Output the (X, Y) coordinate of the center of the cell containing the given text.  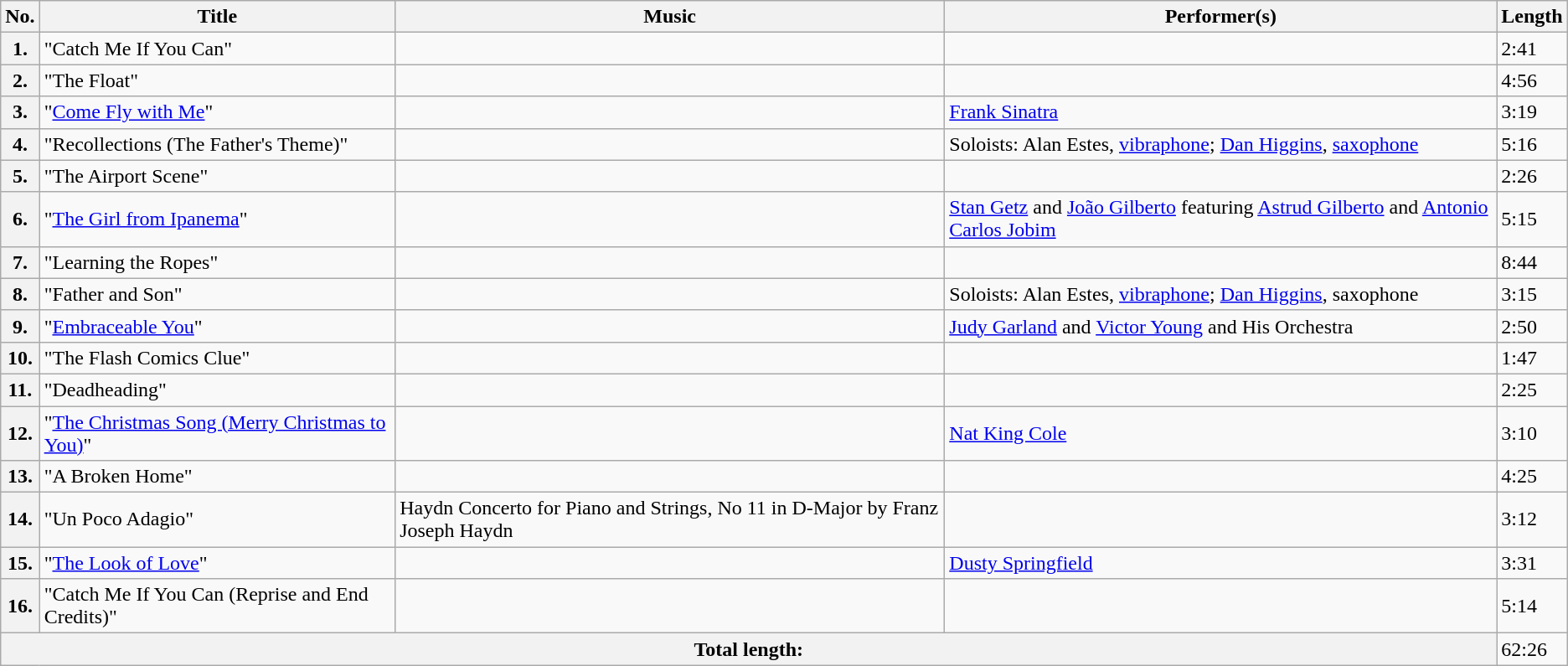
8:44 (1532, 262)
5. (20, 176)
5:16 (1532, 144)
3:31 (1532, 563)
4:56 (1532, 80)
"The Girl from Ipanema" (217, 219)
"Recollections (The Father's Theme)" (217, 144)
Length (1532, 17)
"Learning the Ropes" (217, 262)
Dusty Springfield (1221, 563)
8. (20, 294)
Haydn Concerto for Piano and Strings, No 11 in D-Major by Franz Joseph Haydn (670, 519)
1. (20, 49)
7. (20, 262)
1:47 (1532, 358)
3. (20, 112)
"The Flash Comics Clue" (217, 358)
12. (20, 432)
"Un Poco Adagio" (217, 519)
"Embraceable You" (217, 326)
2:26 (1532, 176)
15. (20, 563)
"The Christmas Song (Merry Christmas to You)" (217, 432)
Total length: (749, 649)
"The Airport Scene" (217, 176)
3:12 (1532, 519)
"Catch Me If You Can" (217, 49)
4:25 (1532, 477)
16. (20, 607)
4. (20, 144)
13. (20, 477)
6. (20, 219)
2. (20, 80)
10. (20, 358)
Performer(s) (1221, 17)
14. (20, 519)
3:15 (1532, 294)
2:50 (1532, 326)
Judy Garland and Victor Young and His Orchestra (1221, 326)
"The Look of Love" (217, 563)
3:10 (1532, 432)
Nat King Cole (1221, 432)
62:26 (1532, 649)
Frank Sinatra (1221, 112)
"The Float" (217, 80)
5:14 (1532, 607)
9. (20, 326)
2:41 (1532, 49)
No. (20, 17)
Stan Getz and João Gilberto featuring Astrud Gilberto and Antonio Carlos Jobim (1221, 219)
"Come Fly with Me" (217, 112)
11. (20, 390)
5:15 (1532, 219)
"Father and Son" (217, 294)
"Deadheading" (217, 390)
2:25 (1532, 390)
Title (217, 17)
"Catch Me If You Can (Reprise and End Credits)" (217, 607)
Music (670, 17)
"A Broken Home" (217, 477)
3:19 (1532, 112)
